Locate the cell with the specified text and output its [X, Y] center coordinate. 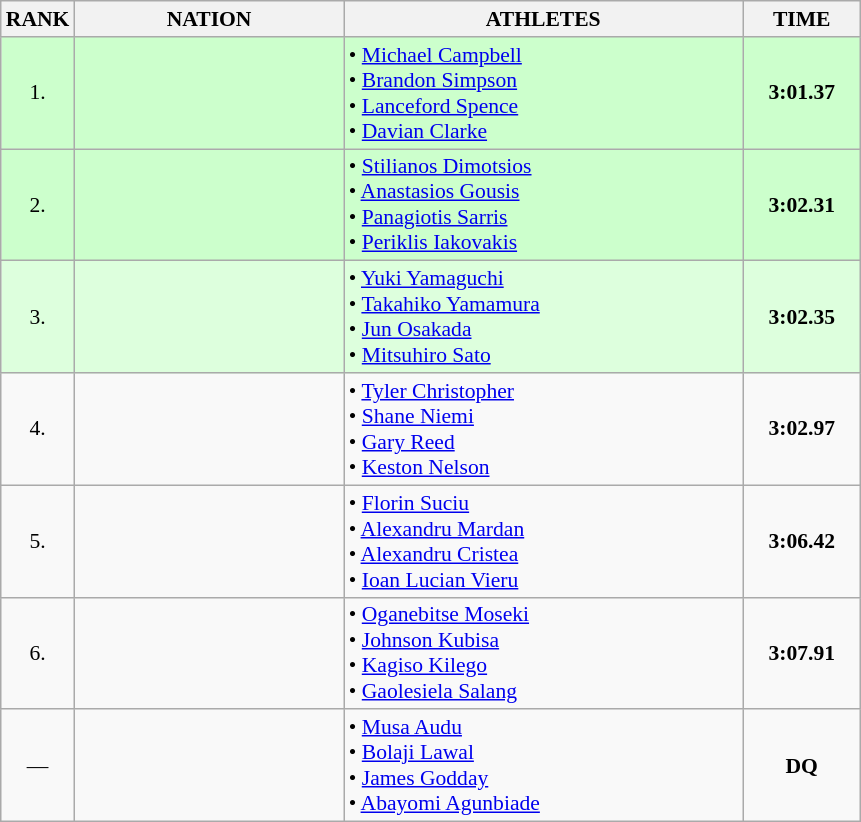
3:07.91 [802, 653]
• Musa Audu• Bolaji Lawal• James Godday• Abayomi Agunbiade [544, 766]
• Michael Campbell• Brandon Simpson• Lanceford Spence• Davian Clarke [544, 93]
3:02.97 [802, 429]
DQ [802, 766]
NATION [208, 19]
4. [38, 429]
6. [38, 653]
TIME [802, 19]
3:02.35 [802, 317]
— [38, 766]
RANK [38, 19]
• Yuki Yamaguchi• Takahiko Yamamura• Jun Osakada• Mitsuhiro Sato [544, 317]
3:02.31 [802, 205]
3:01.37 [802, 93]
ATHLETES [544, 19]
3. [38, 317]
2. [38, 205]
• Oganebitse Moseki• Johnson Kubisa• Kagiso Kilego• Gaolesiela Salang [544, 653]
5. [38, 541]
3:06.42 [802, 541]
• Stilianos Dimotsios• Anastasios Gousis• Panagiotis Sarris• Periklis Iakovakis [544, 205]
1. [38, 93]
• Tyler Christopher• Shane Niemi• Gary Reed• Keston Nelson [544, 429]
• Florin Suciu• Alexandru Mardan• Alexandru Cristea• Ioan Lucian Vieru [544, 541]
